Return (x, y) of the center of cell containing provided text 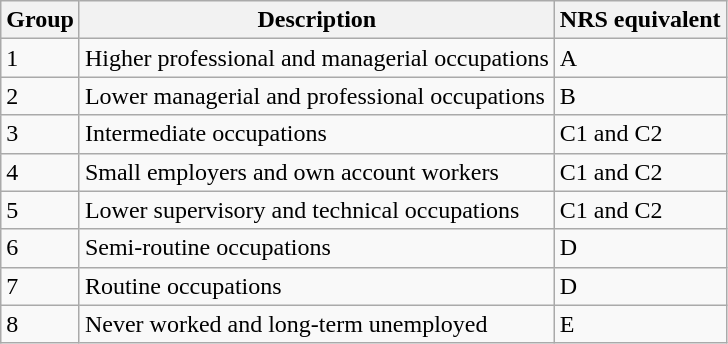
A (640, 58)
E (640, 324)
Intermediate occupations (316, 134)
Never worked and long-term unemployed (316, 324)
3 (40, 134)
6 (40, 248)
Routine occupations (316, 286)
5 (40, 210)
2 (40, 96)
NRS equivalent (640, 20)
4 (40, 172)
Lower managerial and professional occupations (316, 96)
B (640, 96)
Semi-routine occupations (316, 248)
8 (40, 324)
Description (316, 20)
1 (40, 58)
Higher professional and managerial occupations (316, 58)
7 (40, 286)
Lower supervisory and technical occupations (316, 210)
Group (40, 20)
Small employers and own account workers (316, 172)
